Identify which cell holds the provided text, then report its [X, Y] central coordinate. 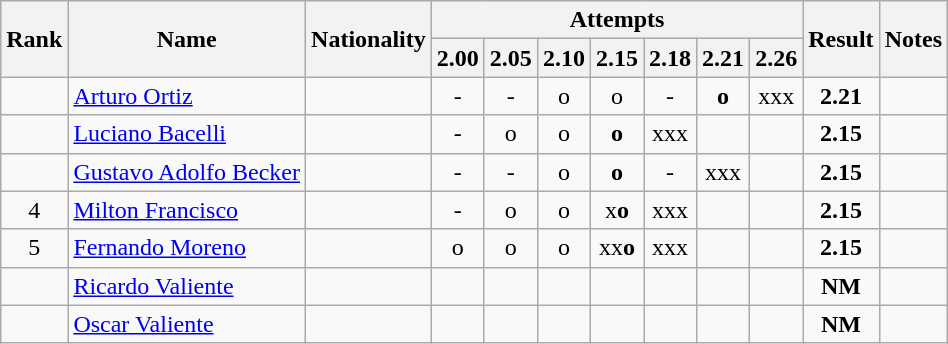
xxo [616, 248]
2.10 [564, 58]
Ricardo Valiente [187, 286]
Nationality [369, 39]
Oscar Valiente [187, 324]
Arturo Ortiz [187, 96]
Attempts [616, 20]
Gustavo Adolfo Becker [187, 172]
xo [616, 210]
5 [34, 248]
4 [34, 210]
Result [841, 39]
2.18 [670, 58]
2.26 [776, 58]
Notes [913, 39]
Luciano Bacelli [187, 134]
Rank [34, 39]
Milton Francisco [187, 210]
Name [187, 39]
2.00 [458, 58]
Fernando Moreno [187, 248]
2.05 [510, 58]
